Return the (x, y) coordinate for the center point of the cell that contains the specified text.  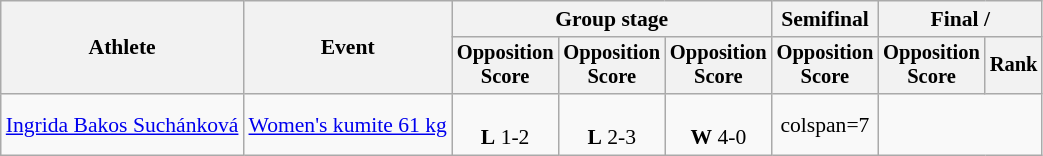
Women's kumite 61 kg (347, 124)
Rank (1014, 66)
Ingrida Bakos Suchánková (122, 124)
Final / (960, 19)
W 4-0 (718, 124)
Semifinal (826, 19)
L 1-2 (506, 124)
colspan=7 (826, 124)
Event (347, 48)
Athlete (122, 48)
L 2-3 (612, 124)
Group stage (612, 19)
